Capture the cell that displays the provided text and extract its [X, Y] central coordinate. 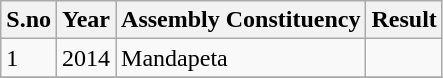
Result [404, 20]
S.no [29, 20]
2014 [86, 58]
Year [86, 20]
Assembly Constituency [241, 20]
Mandapeta [241, 58]
1 [29, 58]
